Determine the (X, Y) coordinate at the center of the cell enclosing the given text.  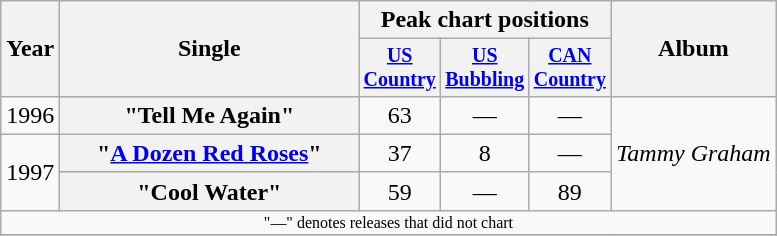
"Tell Me Again" (210, 115)
Year (30, 49)
59 (400, 191)
US Bubbling (485, 68)
Tammy Graham (694, 153)
"Cool Water" (210, 191)
Album (694, 49)
CAN Country (570, 68)
8 (485, 153)
37 (400, 153)
"—" denotes releases that did not chart (388, 222)
63 (400, 115)
89 (570, 191)
1996 (30, 115)
1997 (30, 172)
Peak chart positions (485, 20)
"A Dozen Red Roses" (210, 153)
US Country (400, 68)
Single (210, 49)
